Scan for the cell matching the given text and deliver its [x, y] coordinate at center. 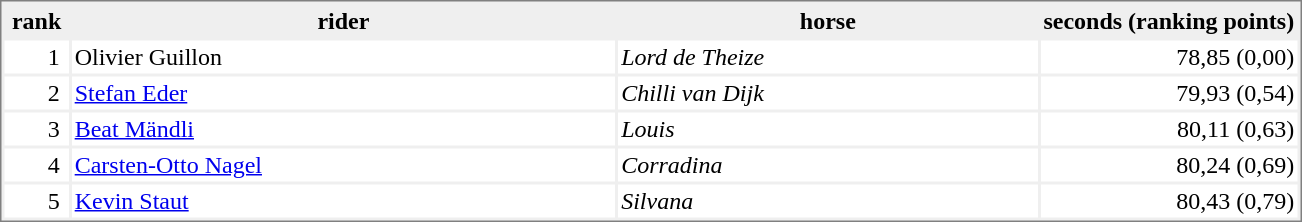
1 [36, 56]
rank [36, 20]
Stefan Eder [344, 92]
78,85 (0,00) [1168, 56]
Carsten-Otto Nagel [344, 164]
rider [344, 20]
80,43 (0,79) [1168, 200]
2 [36, 92]
Kevin Staut [344, 200]
80,11 (0,63) [1168, 128]
5 [36, 200]
3 [36, 128]
Silvana [828, 200]
79,93 (0,54) [1168, 92]
Beat Mändli [344, 128]
Olivier Guillon [344, 56]
Lord de Theize [828, 56]
seconds (ranking points) [1168, 20]
4 [36, 164]
Corradina [828, 164]
Louis [828, 128]
Chilli van Dijk [828, 92]
80,24 (0,69) [1168, 164]
horse [828, 20]
